Pinpoint the cell where the given text exists, returning its (X, Y) midpoint coordinate. 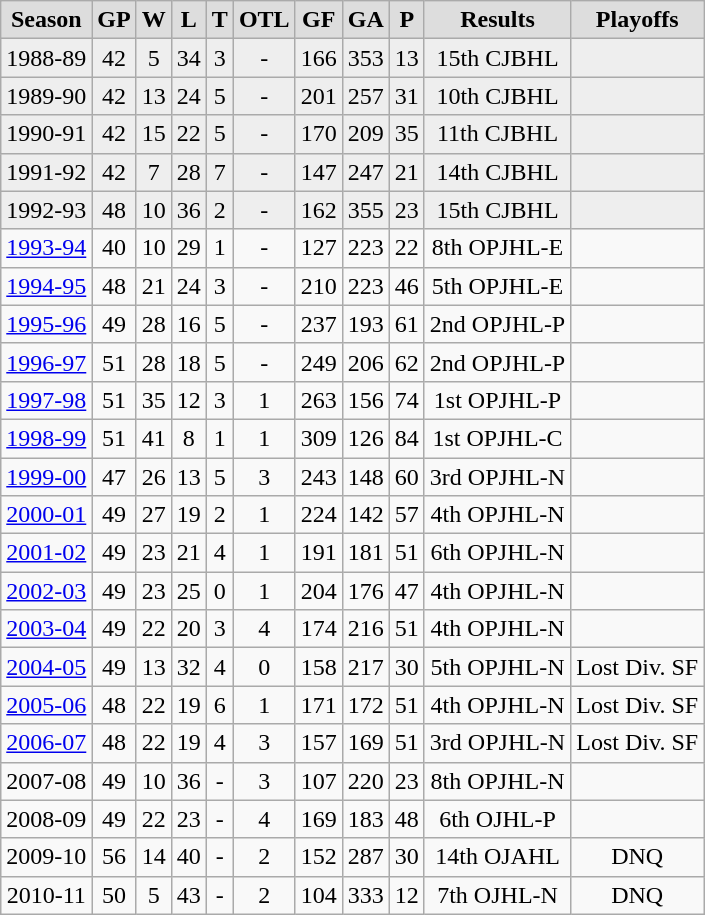
353 (366, 58)
1995-96 (46, 324)
8th OPJHL-E (497, 248)
1992-93 (46, 210)
29 (188, 248)
14 (154, 857)
6th OPJHL-N (497, 553)
5th OPJHL-E (497, 286)
6 (220, 705)
176 (366, 591)
1993-94 (46, 248)
1997-98 (46, 400)
46 (406, 286)
224 (318, 515)
15 (154, 134)
237 (318, 324)
142 (366, 515)
20 (188, 629)
333 (366, 895)
5th OPJHL-N (497, 667)
183 (366, 819)
1989-90 (46, 96)
GP (114, 20)
62 (406, 362)
34 (188, 58)
18 (188, 362)
1998-99 (46, 438)
174 (318, 629)
10th CJBHL (497, 96)
84 (406, 438)
201 (318, 96)
217 (366, 667)
220 (366, 781)
60 (406, 477)
26 (154, 477)
32 (188, 667)
355 (366, 210)
191 (318, 553)
158 (318, 667)
263 (318, 400)
257 (366, 96)
157 (318, 743)
56 (114, 857)
74 (406, 400)
6th OJHL-P (497, 819)
43 (188, 895)
7th OJHL-N (497, 895)
104 (318, 895)
8th OPJHL-N (497, 781)
2004-05 (46, 667)
1991-92 (46, 172)
57 (406, 515)
OTL (264, 20)
107 (318, 781)
14th OJAHL (497, 857)
1996-97 (46, 362)
61 (406, 324)
Results (497, 20)
287 (366, 857)
11th CJBHL (497, 134)
2003-04 (46, 629)
181 (366, 553)
1994-95 (46, 286)
156 (366, 400)
Season (46, 20)
148 (366, 477)
152 (318, 857)
249 (318, 362)
P (406, 20)
14th CJBHL (497, 172)
1st OPJHL-C (497, 438)
25 (188, 591)
W (154, 20)
8 (188, 438)
16 (188, 324)
210 (318, 286)
2006-07 (46, 743)
243 (318, 477)
170 (318, 134)
247 (366, 172)
31 (406, 96)
2000-01 (46, 515)
206 (366, 362)
309 (318, 438)
2001-02 (46, 553)
1988-89 (46, 58)
27 (154, 515)
127 (318, 248)
1999-00 (46, 477)
193 (366, 324)
171 (318, 705)
162 (318, 210)
216 (366, 629)
2005-06 (46, 705)
172 (366, 705)
GA (366, 20)
L (188, 20)
2007-08 (46, 781)
147 (318, 172)
2008-09 (46, 819)
50 (114, 895)
41 (154, 438)
126 (366, 438)
1st OPJHL-P (497, 400)
2002-03 (46, 591)
Playoffs (638, 20)
209 (366, 134)
1990-91 (46, 134)
204 (318, 591)
2010-11 (46, 895)
2009-10 (46, 857)
T (220, 20)
GF (318, 20)
166 (318, 58)
